Determine the (x, y) coordinate at the center of the cell enclosing the given text.  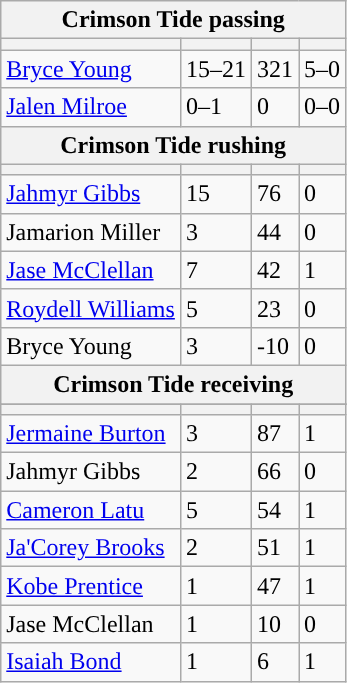
7 (216, 270)
0–1 (216, 107)
Ja'Corey Brooks (91, 548)
44 (274, 232)
0–0 (322, 107)
Crimson Tide passing (174, 20)
47 (274, 586)
10 (274, 624)
66 (274, 472)
51 (274, 548)
87 (274, 434)
15–21 (216, 69)
42 (274, 270)
6 (274, 662)
Crimson Tide receiving (174, 384)
54 (274, 510)
Jalen Milroe (91, 107)
15 (216, 194)
Jermaine Burton (91, 434)
Jamarion Miller (91, 232)
321 (274, 69)
Cameron Latu (91, 510)
76 (274, 194)
Isaiah Bond (91, 662)
Crimson Tide rushing (174, 145)
-10 (274, 346)
5–0 (322, 69)
Roydell Williams (91, 308)
Kobe Prentice (91, 586)
23 (274, 308)
